Identify which cell holds the provided text, then report its (X, Y) central coordinate. 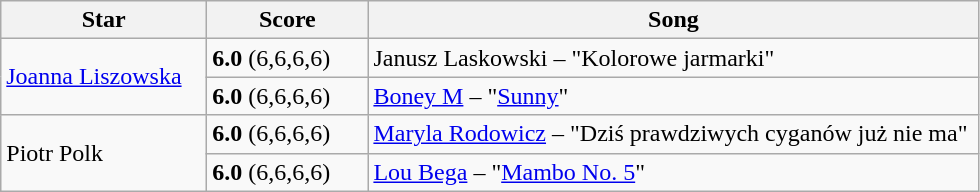
Boney M – "Sunny" (674, 96)
Star (104, 20)
Piotr Polk (104, 153)
Maryla Rodowicz – "Dziś prawdziwych cyganów już nie ma" (674, 134)
Song (674, 20)
Joanna Liszowska (104, 77)
Score (288, 20)
Janusz Laskowski – "Kolorowe jarmarki" (674, 58)
Lou Bega – "Mambo No. 5" (674, 172)
